Search for the cell housing the specified text and yield its [X, Y] center coordinate. 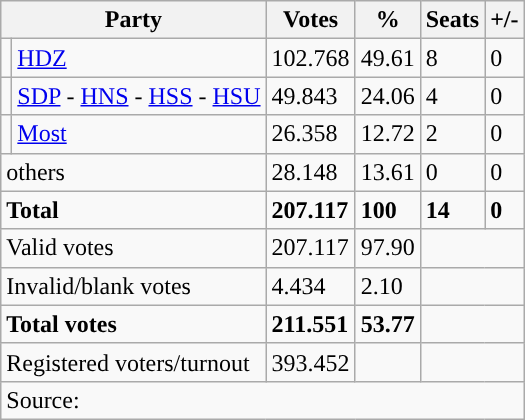
49.843 [310, 96]
2 [452, 134]
97.90 [388, 248]
102.768 [310, 58]
Invalid/blank votes [134, 286]
Seats [452, 20]
SDP - HNS - HSS - HSU [139, 96]
Registered voters/turnout [134, 362]
4 [452, 96]
211.551 [310, 324]
2.10 [388, 286]
12.72 [388, 134]
393.452 [310, 362]
14 [452, 210]
% [388, 20]
others [134, 172]
Valid votes [134, 248]
Party [134, 20]
+/- [504, 20]
26.358 [310, 134]
49.61 [388, 58]
4.434 [310, 286]
100 [388, 210]
24.06 [388, 96]
8 [452, 58]
Total votes [134, 324]
Most [139, 134]
HDZ [139, 58]
Total [134, 210]
28.148 [310, 172]
Votes [310, 20]
13.61 [388, 172]
Source: [262, 400]
53.77 [388, 324]
